Return (X, Y) of the center of cell containing provided text 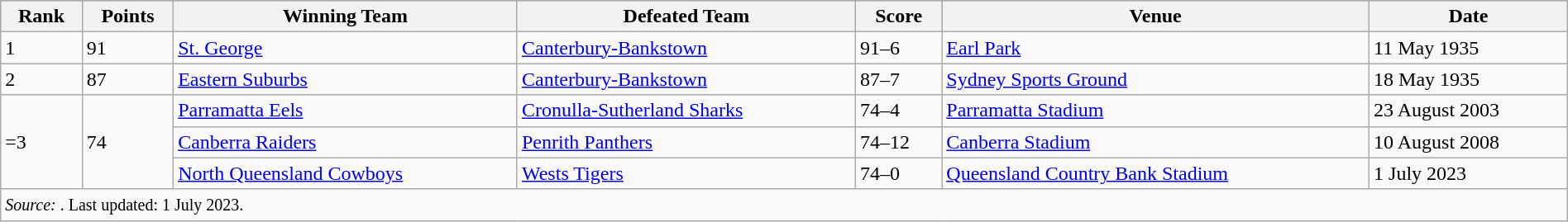
18 May 1935 (1469, 79)
Parramatta Eels (346, 111)
2 (41, 79)
11 May 1935 (1469, 48)
Defeated Team (686, 17)
Source: . Last updated: 1 July 2023. (784, 205)
74–4 (898, 111)
87 (127, 79)
23 August 2003 (1469, 111)
91 (127, 48)
Queensland Country Bank Stadium (1156, 173)
North Queensland Cowboys (346, 173)
87–7 (898, 79)
1 (41, 48)
74–0 (898, 173)
Score (898, 17)
Earl Park (1156, 48)
St. George (346, 48)
Canberra Raiders (346, 142)
91–6 (898, 48)
=3 (41, 142)
Eastern Suburbs (346, 79)
Wests Tigers (686, 173)
Cronulla-Sutherland Sharks (686, 111)
Penrith Panthers (686, 142)
Canberra Stadium (1156, 142)
Sydney Sports Ground (1156, 79)
Parramatta Stadium (1156, 111)
Winning Team (346, 17)
10 August 2008 (1469, 142)
Date (1469, 17)
Venue (1156, 17)
Rank (41, 17)
1 July 2023 (1469, 173)
74–12 (898, 142)
Points (127, 17)
74 (127, 142)
